Detect which cell encompasses the target text, then output its (x, y) center coordinate. 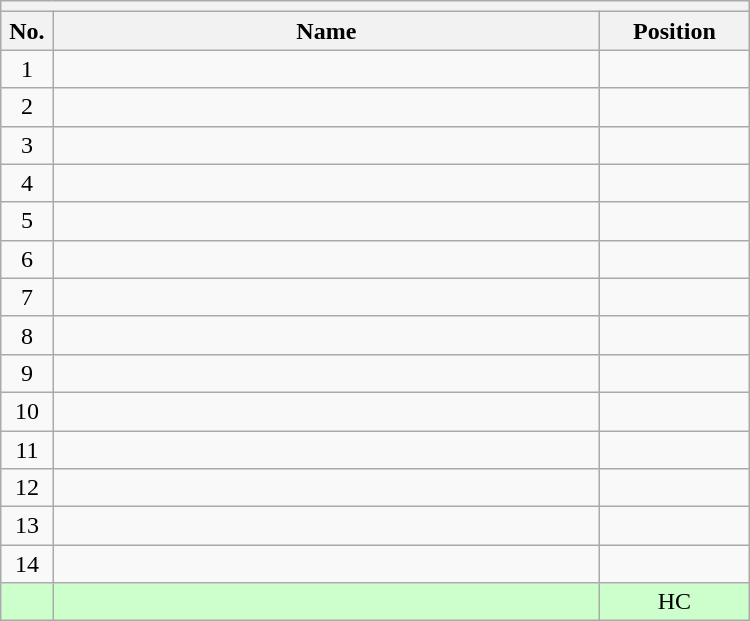
8 (27, 335)
1 (27, 69)
13 (27, 526)
HC (675, 602)
5 (27, 221)
2 (27, 107)
6 (27, 259)
12 (27, 488)
4 (27, 183)
10 (27, 411)
11 (27, 449)
3 (27, 145)
Position (675, 31)
No. (27, 31)
9 (27, 373)
7 (27, 297)
Name (326, 31)
14 (27, 564)
